From the cell containing the given text, extract its center point as (X, Y) coordinate. 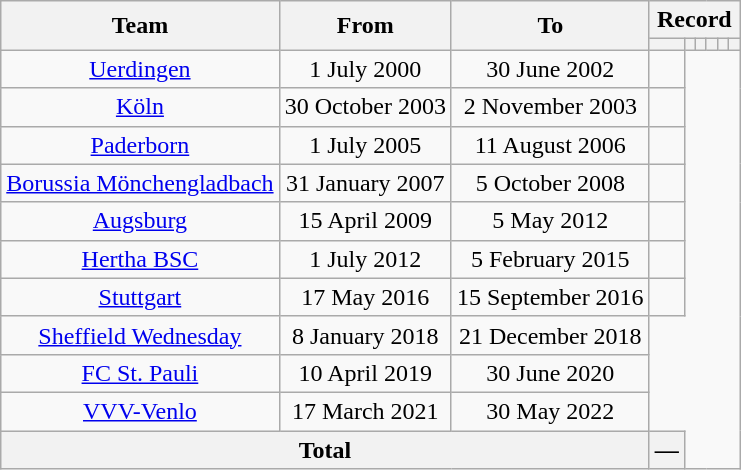
Record (694, 20)
15 September 2016 (550, 297)
30 June 2002 (550, 69)
Total (325, 449)
30 October 2003 (365, 107)
Hertha BSC (140, 259)
Paderborn (140, 145)
Augsburg (140, 221)
21 December 2018 (550, 335)
1 July 2000 (365, 69)
31 January 2007 (365, 183)
11 August 2006 (550, 145)
10 April 2019 (365, 373)
VVV-Venlo (140, 411)
2 November 2003 (550, 107)
Team (140, 26)
Uerdingen (140, 69)
8 January 2018 (365, 335)
Borussia Mönchengladbach (140, 183)
5 February 2015 (550, 259)
5 May 2012 (550, 221)
17 May 2016 (365, 297)
30 June 2020 (550, 373)
1 July 2005 (365, 145)
1 July 2012 (365, 259)
To (550, 26)
5 October 2008 (550, 183)
Sheffield Wednesday (140, 335)
Stuttgart (140, 297)
From (365, 26)
17 March 2021 (365, 411)
Köln (140, 107)
— (666, 449)
30 May 2022 (550, 411)
FC St. Pauli (140, 373)
15 April 2009 (365, 221)
